Return [x, y] of the center of cell containing provided text 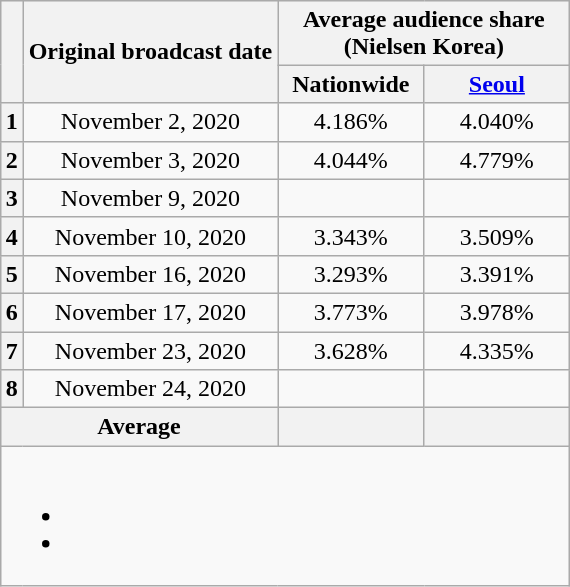
3.773% [351, 312]
4.044% [351, 160]
6 [12, 312]
November 17, 2020 [150, 312]
Average [139, 427]
4.186% [351, 122]
Seoul [497, 84]
4.040% [497, 122]
November 16, 2020 [150, 274]
3 [12, 198]
4.335% [497, 351]
Average audience share(Nielsen Korea) [424, 32]
8 [12, 389]
November 23, 2020 [150, 351]
3.978% [497, 312]
3.343% [351, 236]
3.509% [497, 236]
3.293% [351, 274]
7 [12, 351]
3.628% [351, 351]
Nationwide [351, 84]
2 [12, 160]
3.391% [497, 274]
November 9, 2020 [150, 198]
November 3, 2020 [150, 160]
November 10, 2020 [150, 236]
5 [12, 274]
November 24, 2020 [150, 389]
1 [12, 122]
4.779% [497, 160]
November 2, 2020 [150, 122]
4 [12, 236]
Original broadcast date [150, 52]
